For the text-containing cell, return its midpoint in (X, Y) coordinate format. 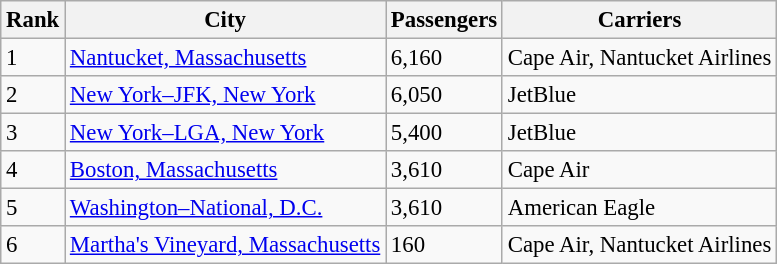
3 (33, 133)
1 (33, 58)
Carriers (639, 20)
2 (33, 95)
Martha's Vineyard, Massachusetts (226, 245)
Boston, Massachusetts (226, 170)
6,050 (444, 95)
Nantucket, Massachusetts (226, 58)
New York–JFK, New York (226, 95)
5,400 (444, 133)
New York–LGA, New York (226, 133)
5 (33, 208)
4 (33, 170)
Cape Air (639, 170)
Passengers (444, 20)
Rank (33, 20)
6,160 (444, 58)
City (226, 20)
American Eagle (639, 208)
160 (444, 245)
Washington–National, D.C. (226, 208)
6 (33, 245)
